Determine the (x, y) coordinate at the center of the cell enclosing the given text.  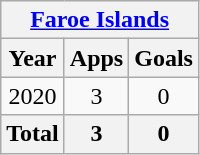
Goals (164, 58)
Total (33, 134)
Faroe Islands (100, 20)
Year (33, 58)
Apps (96, 58)
2020 (33, 96)
